Provide the [x, y] coordinate of the cell's center where the given text is located.  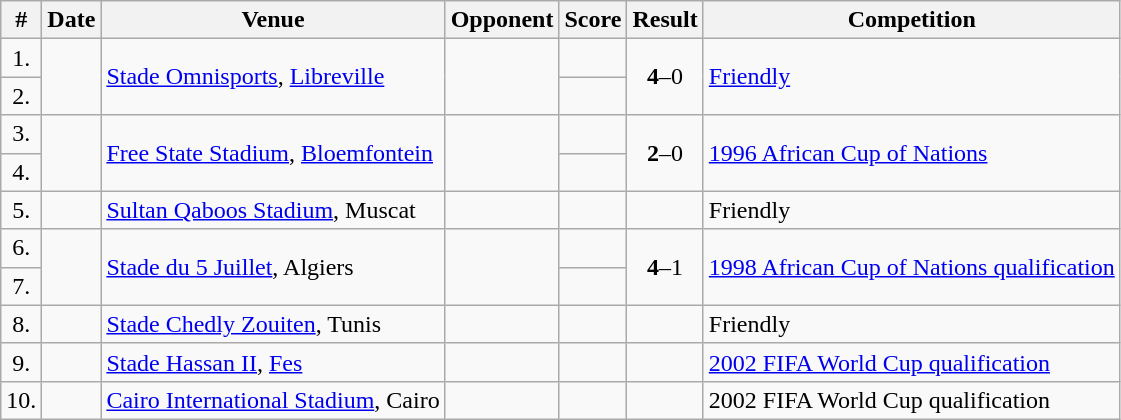
Cairo International Stadium, Cairo [273, 400]
Score [593, 20]
7. [22, 286]
2. [22, 96]
4–1 [665, 267]
Result [665, 20]
Stade du 5 Juillet, Algiers [273, 267]
4–0 [665, 77]
1. [22, 58]
1996 African Cup of Nations [912, 153]
5. [22, 210]
Free State Stadium, Bloemfontein [273, 153]
Stade Hassan II, Fes [273, 362]
2–0 [665, 153]
Stade Chedly Zouiten, Tunis [273, 324]
Opponent [502, 20]
4. [22, 172]
Date [72, 20]
Sultan Qaboos Stadium, Muscat [273, 210]
Stade Omnisports, Libreville [273, 77]
Competition [912, 20]
# [22, 20]
6. [22, 248]
Venue [273, 20]
8. [22, 324]
9. [22, 362]
1998 African Cup of Nations qualification [912, 267]
10. [22, 400]
3. [22, 134]
